Search for the cell housing the specified text and yield its [X, Y] center coordinate. 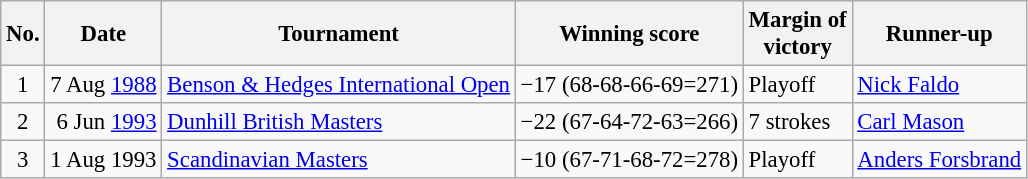
Nick Faldo [939, 85]
1 [23, 85]
Winning score [629, 34]
No. [23, 34]
3 [23, 160]
2 [23, 122]
Benson & Hedges International Open [339, 85]
7 strokes [798, 122]
Dunhill British Masters [339, 122]
Carl Mason [939, 122]
Scandinavian Masters [339, 160]
−10 (67-71-68-72=278) [629, 160]
Margin ofvictory [798, 34]
−22 (67-64-72-63=266) [629, 122]
Tournament [339, 34]
Date [104, 34]
1 Aug 1993 [104, 160]
−17 (68-68-66-69=271) [629, 85]
Anders Forsbrand [939, 160]
Runner-up [939, 34]
7 Aug 1988 [104, 85]
6 Jun 1993 [104, 122]
